Return (X, Y) of the center of cell containing provided text 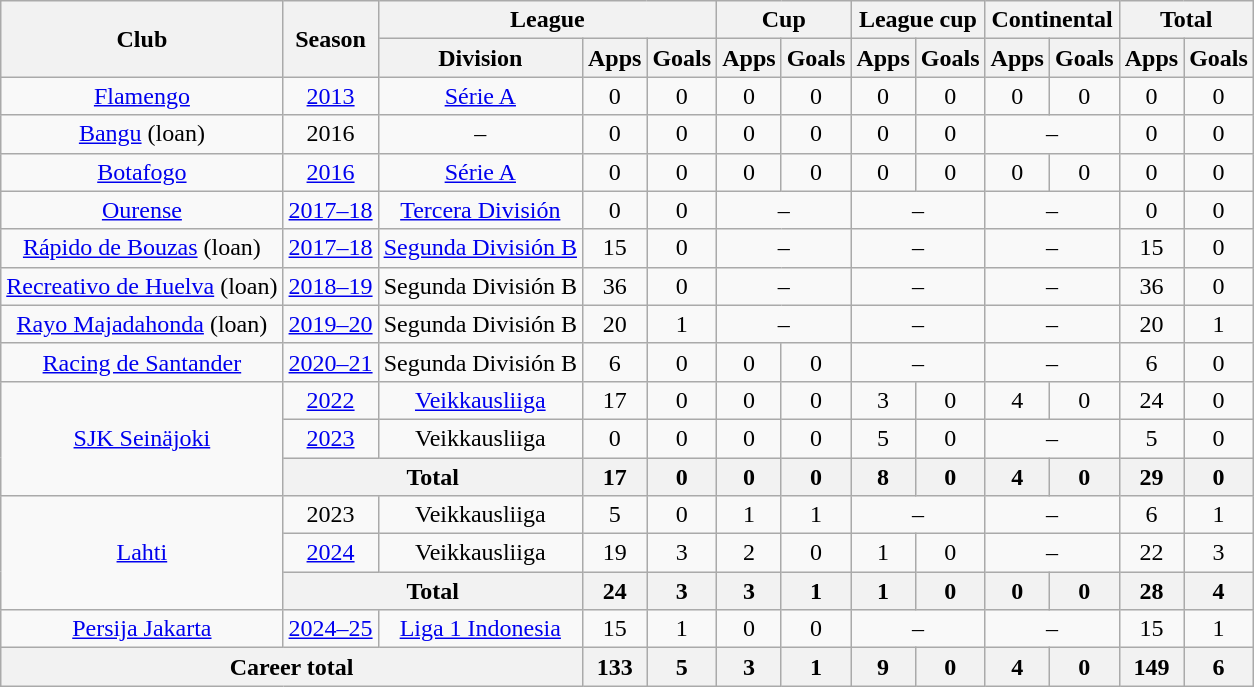
Division (480, 58)
2018–19 (330, 286)
Racing de Santander (142, 362)
Rápido de Bouzas (loan) (142, 248)
Recreativo de Huelva (loan) (142, 286)
9 (883, 667)
19 (614, 553)
SJK Seinäjoki (142, 438)
2019–20 (330, 324)
2024–25 (330, 629)
Bangu (loan) (142, 134)
22 (1151, 553)
2 (749, 553)
League cup (918, 20)
League (548, 20)
8 (883, 477)
2024 (330, 553)
Rayo Majadahonda (loan) (142, 324)
Liga 1 Indonesia (480, 629)
133 (614, 667)
Flamengo (142, 96)
Lahti (142, 553)
28 (1151, 591)
Ourense (142, 210)
2013 (330, 96)
Career total (292, 667)
29 (1151, 477)
Continental (1052, 20)
Cup (784, 20)
2022 (330, 400)
149 (1151, 667)
Club (142, 39)
2020–21 (330, 362)
Persija Jakarta (142, 629)
Season (330, 39)
Tercera División (480, 210)
Botafogo (142, 172)
